Pinpoint the cell where the given text exists, returning its (x, y) midpoint coordinate. 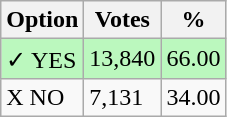
Option (42, 20)
X NO (42, 97)
34.00 (194, 97)
13,840 (122, 59)
Votes (122, 20)
7,131 (122, 97)
% (194, 20)
✓ YES (42, 59)
66.00 (194, 59)
